Scan for the cell matching the given text and deliver its (X, Y) coordinate at center. 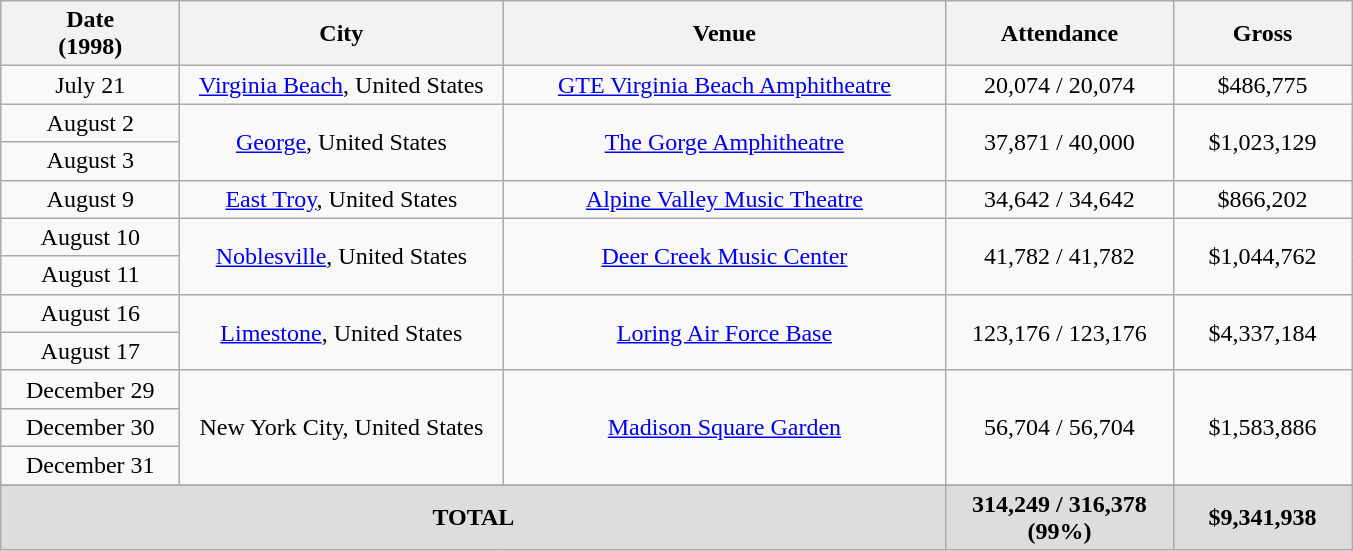
The Gorge Amphitheatre (724, 142)
314,249 / 316,378 (99%) (1060, 516)
Gross (1262, 34)
$1,044,762 (1262, 256)
Alpine Valley Music Theatre (724, 199)
$1,583,886 (1262, 427)
Madison Square Garden (724, 427)
56,704 / 56,704 (1060, 427)
August 10 (90, 237)
GTE Virginia Beach Amphitheatre (724, 85)
July 21 (90, 85)
Attendance (1060, 34)
$4,337,184 (1262, 332)
December 30 (90, 427)
Limestone, United States (342, 332)
City (342, 34)
41,782 / 41,782 (1060, 256)
December 31 (90, 465)
August 17 (90, 351)
Loring Air Force Base (724, 332)
$9,341,938 (1262, 516)
37,871 / 40,000 (1060, 142)
August 16 (90, 313)
New York City, United States (342, 427)
$1,023,129 (1262, 142)
34,642 / 34,642 (1060, 199)
George, United States (342, 142)
August 11 (90, 275)
August 2 (90, 123)
Virginia Beach, United States (342, 85)
Deer Creek Music Center (724, 256)
123,176 / 123,176 (1060, 332)
Venue (724, 34)
$486,775 (1262, 85)
August 9 (90, 199)
Date(1998) (90, 34)
TOTAL (474, 516)
$866,202 (1262, 199)
December 29 (90, 389)
20,074 / 20,074 (1060, 85)
East Troy, United States (342, 199)
Noblesville, United States (342, 256)
August 3 (90, 161)
